From the cell containing the given text, extract its center point as (x, y) coordinate. 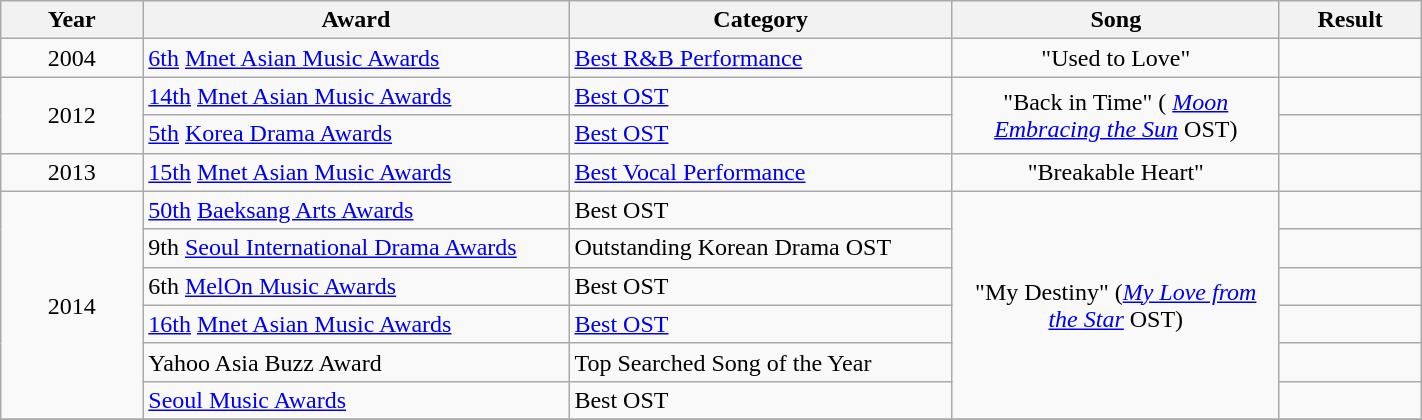
Year (72, 20)
9th Seoul International Drama Awards (356, 248)
14th Mnet Asian Music Awards (356, 96)
6th Mnet Asian Music Awards (356, 58)
"My Destiny" (My Love from the Star OST) (1116, 305)
6th MelOn Music Awards (356, 286)
5th Korea Drama Awards (356, 134)
2013 (72, 172)
Yahoo Asia Buzz Award (356, 362)
50th Baeksang Arts Awards (356, 210)
2012 (72, 115)
Top Searched Song of the Year (761, 362)
2014 (72, 305)
Best Vocal Performance (761, 172)
Award (356, 20)
"Used to Love" (1116, 58)
Seoul Music Awards (356, 400)
16th Mnet Asian Music Awards (356, 324)
Song (1116, 20)
Outstanding Korean Drama OST (761, 248)
"Breakable Heart" (1116, 172)
2004 (72, 58)
15th Mnet Asian Music Awards (356, 172)
Best R&B Performance (761, 58)
"Back in Time" ( Moon Embracing the Sun OST) (1116, 115)
Category (761, 20)
Result (1350, 20)
